Determine the [X, Y] coordinate at the center of the cell enclosing the given text.  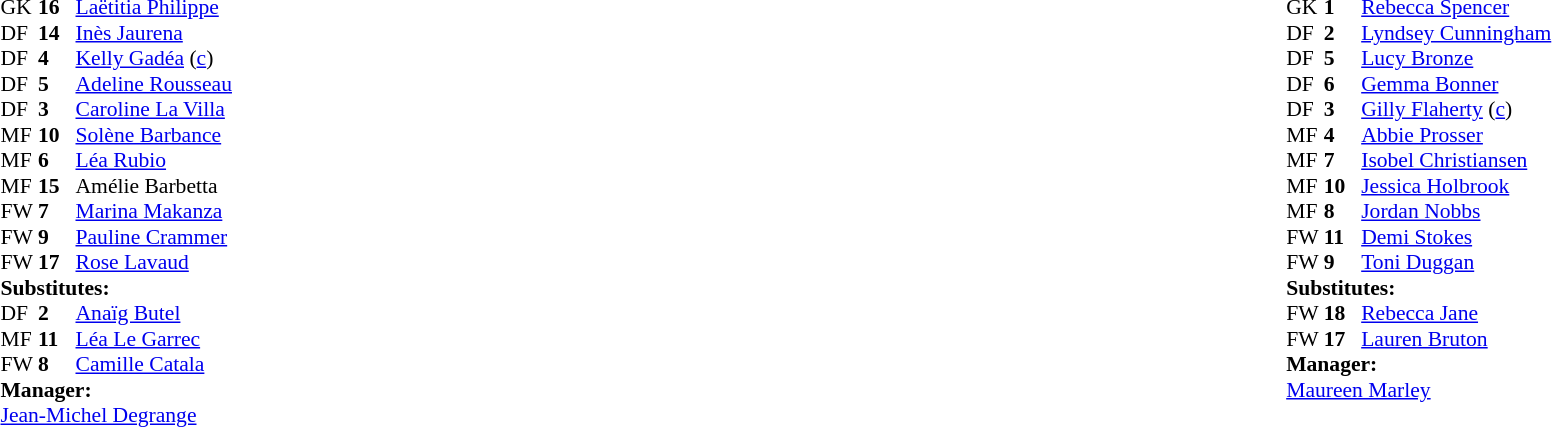
Lauren Bruton [1456, 339]
Inès Jaurena [154, 33]
Camille Catala [154, 365]
Demi Stokes [1456, 237]
Adeline Rousseau [154, 84]
Pauline Crammer [154, 237]
Jessica Holbrook [1456, 186]
Marina Makanza [154, 211]
15 [57, 186]
Kelly Gadéa (c) [154, 59]
Jordan Nobbs [1456, 211]
Amélie Barbetta [154, 186]
Isobel Christiansen [1456, 161]
Anaïg Butel [154, 313]
Maureen Marley [1418, 390]
Lyndsey Cunningham [1456, 33]
Toni Duggan [1456, 263]
Léa Le Garrec [154, 339]
Rebecca Jane [1456, 313]
Gemma Bonner [1456, 84]
Lucy Bronze [1456, 59]
14 [57, 33]
Caroline La Villa [154, 109]
Rose Lavaud [154, 263]
Gilly Flaherty (c) [1456, 109]
Abbie Prosser [1456, 135]
Léa Rubio [154, 161]
Solène Barbance [154, 135]
18 [1343, 313]
